Return the (X, Y) coordinate for the center point of the cell that contains the specified text.  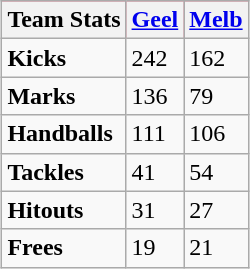
162 (216, 58)
21 (216, 248)
54 (216, 172)
136 (155, 96)
19 (155, 248)
27 (216, 210)
Geel (155, 20)
31 (155, 210)
41 (155, 172)
Frees (64, 248)
Marks (64, 96)
Handballs (64, 134)
Melb (216, 20)
Tackles (64, 172)
Hitouts (64, 210)
Kicks (64, 58)
79 (216, 96)
Team Stats (64, 20)
242 (155, 58)
106 (216, 134)
111 (155, 134)
